Find where the given text appears and provide that cell's center as (X, Y) coordinate. 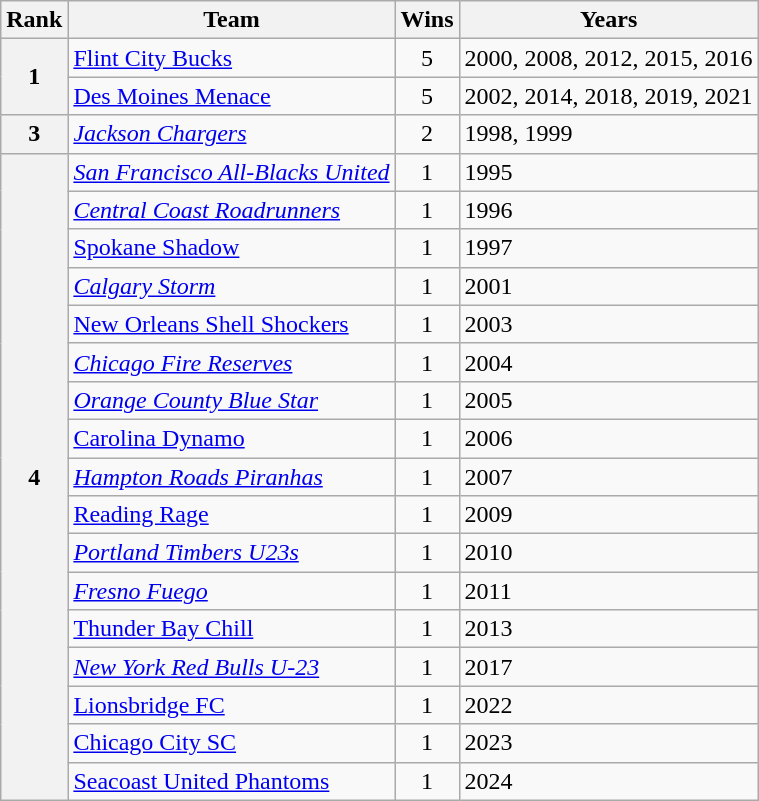
Chicago Fire Reserves (232, 362)
Fresno Fuego (232, 591)
Chicago City SC (232, 743)
1997 (608, 248)
2023 (608, 743)
2002, 2014, 2018, 2019, 2021 (608, 96)
2011 (608, 591)
2000, 2008, 2012, 2015, 2016 (608, 58)
Calgary Storm (232, 286)
2005 (608, 400)
Portland Timbers U23s (232, 553)
Lionsbridge FC (232, 705)
3 (34, 134)
Seacoast United Phantoms (232, 781)
1996 (608, 210)
2007 (608, 477)
Wins (427, 20)
Reading Rage (232, 515)
2013 (608, 629)
Orange County Blue Star (232, 400)
Hampton Roads Piranhas (232, 477)
4 (34, 476)
1998, 1999 (608, 134)
Rank (34, 20)
2001 (608, 286)
2009 (608, 515)
Years (608, 20)
Des Moines Menace (232, 96)
Team (232, 20)
San Francisco All-Blacks United (232, 172)
2024 (608, 781)
2004 (608, 362)
2006 (608, 438)
2003 (608, 324)
Spokane Shadow (232, 248)
2017 (608, 667)
2010 (608, 553)
Carolina Dynamo (232, 438)
2022 (608, 705)
Thunder Bay Chill (232, 629)
1995 (608, 172)
New Orleans Shell Shockers (232, 324)
Flint City Bucks (232, 58)
2 (427, 134)
Jackson Chargers (232, 134)
New York Red Bulls U-23 (232, 667)
Central Coast Roadrunners (232, 210)
